Capture the cell that displays the provided text and extract its (X, Y) central coordinate. 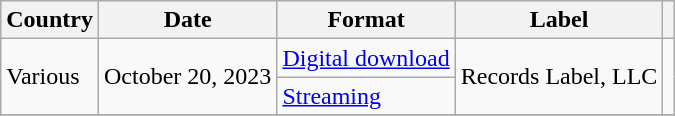
Streaming (366, 96)
Country (50, 20)
Records Label, LLC (559, 77)
Digital download (366, 58)
Format (366, 20)
Label (559, 20)
October 20, 2023 (187, 77)
Date (187, 20)
Various (50, 77)
